Capture the cell that displays the provided text and extract its [x, y] central coordinate. 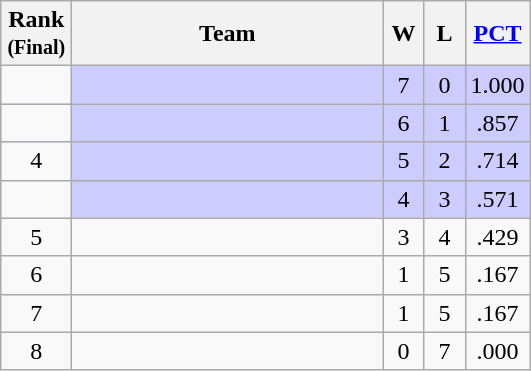
PCT [498, 34]
.429 [498, 237]
Rank(Final) [36, 34]
.000 [498, 351]
.571 [498, 199]
1.000 [498, 85]
8 [36, 351]
.714 [498, 161]
Team [228, 34]
W [404, 34]
2 [444, 161]
L [444, 34]
.857 [498, 123]
